Determine the (x, y) coordinate at the center of the cell enclosing the given text.  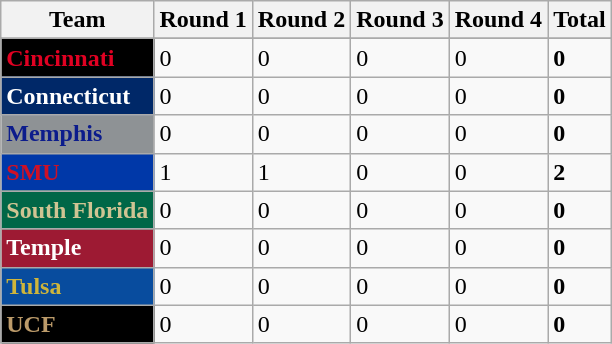
UCF (78, 324)
Temple (78, 248)
2 (580, 172)
Tulsa (78, 286)
Total (580, 20)
South Florida (78, 210)
Team (78, 20)
Round 4 (498, 20)
Round 2 (301, 20)
Round 3 (400, 20)
Memphis (78, 134)
Connecticut (78, 96)
Cincinnati (78, 58)
SMU (78, 172)
Round 1 (203, 20)
